Determine the [x, y] coordinate at the center of the cell enclosing the given text.  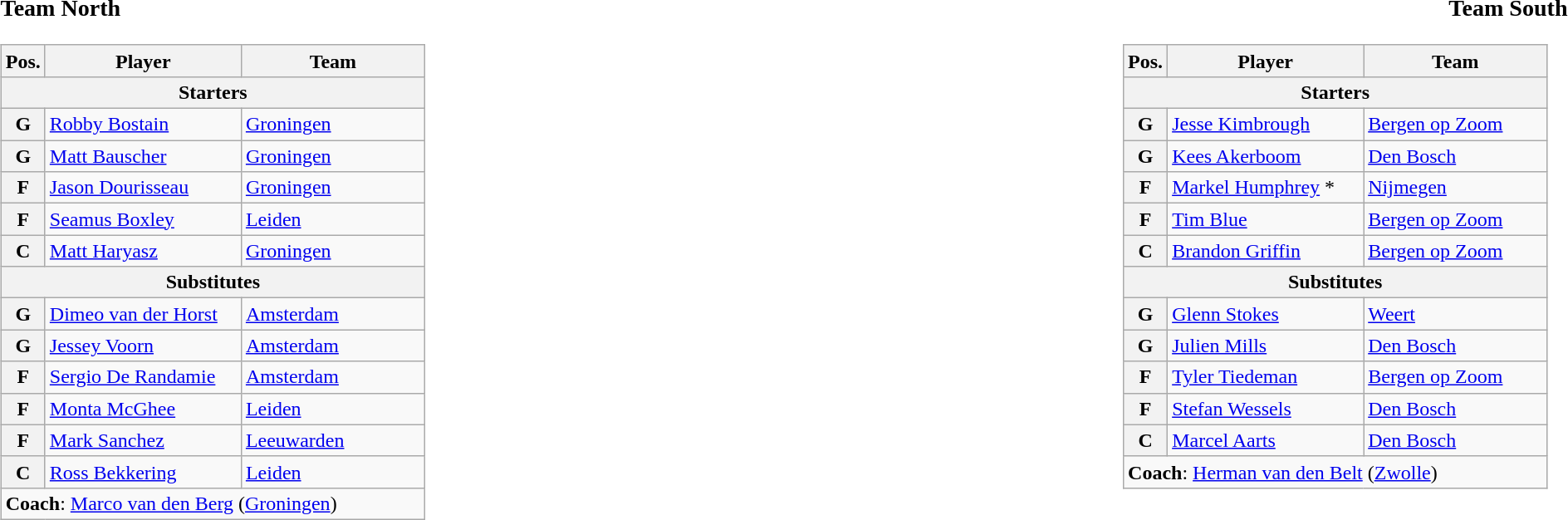
Tyler Tiedeman [1266, 377]
Weert [1455, 314]
Mark Sanchez [143, 440]
Seamus Boxley [143, 219]
Leeuwarden [332, 440]
Stefan Wessels [1266, 409]
Nijmegen [1455, 188]
Ross Bekkering [143, 472]
Coach: Marco van den Berg (Groningen) [213, 503]
Dimeo van der Horst [143, 314]
Kees Akerboom [1266, 156]
Matt Bauscher [143, 156]
Jesse Kimbrough [1266, 125]
Jessey Voorn [143, 346]
Robby Bostain [143, 125]
Sergio De Randamie [143, 377]
Julien Mills [1266, 346]
Monta McGhee [143, 409]
Matt Haryasz [143, 251]
Marcel Aarts [1266, 440]
Jason Dourisseau [143, 188]
Tim Blue [1266, 219]
Glenn Stokes [1266, 314]
Markel Humphrey * [1266, 188]
Coach: Herman van den Belt (Zwolle) [1335, 472]
Brandon Griffin [1266, 251]
